Locate the cell with the specified text and output its (x, y) center coordinate. 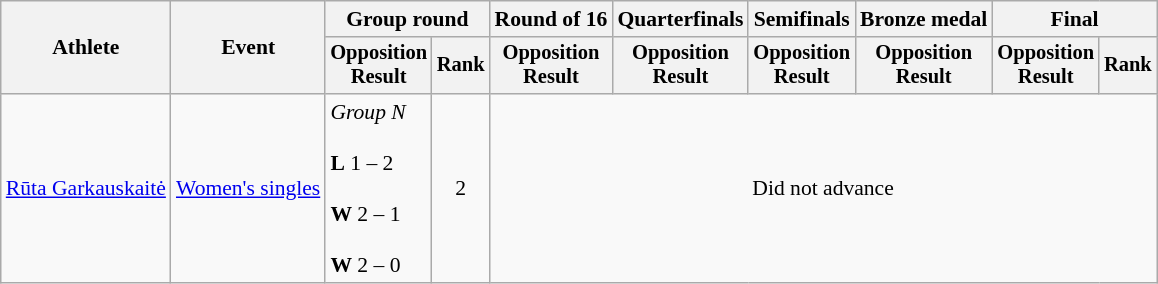
Final (1074, 19)
2 (461, 188)
Women's singles (248, 188)
Bronze medal (924, 19)
Group NL 1 – 2W 2 – 1W 2 – 0 (378, 188)
Group round (407, 19)
Round of 16 (550, 19)
Athlete (86, 48)
Event (248, 48)
Semifinals (802, 19)
Quarterfinals (680, 19)
Did not advance (822, 188)
Rūta Garkauskaitė (86, 188)
